Find where the given text appears and provide that cell's center as [x, y] coordinate. 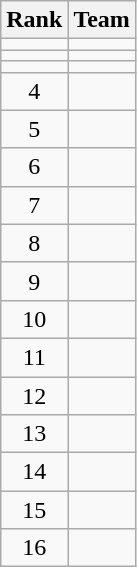
Rank [34, 20]
Team [102, 20]
13 [34, 434]
10 [34, 319]
9 [34, 281]
7 [34, 205]
16 [34, 548]
4 [34, 91]
14 [34, 472]
6 [34, 167]
15 [34, 510]
11 [34, 357]
8 [34, 243]
12 [34, 395]
5 [34, 129]
